Pinpoint the cell where the given text exists, returning its (X, Y) midpoint coordinate. 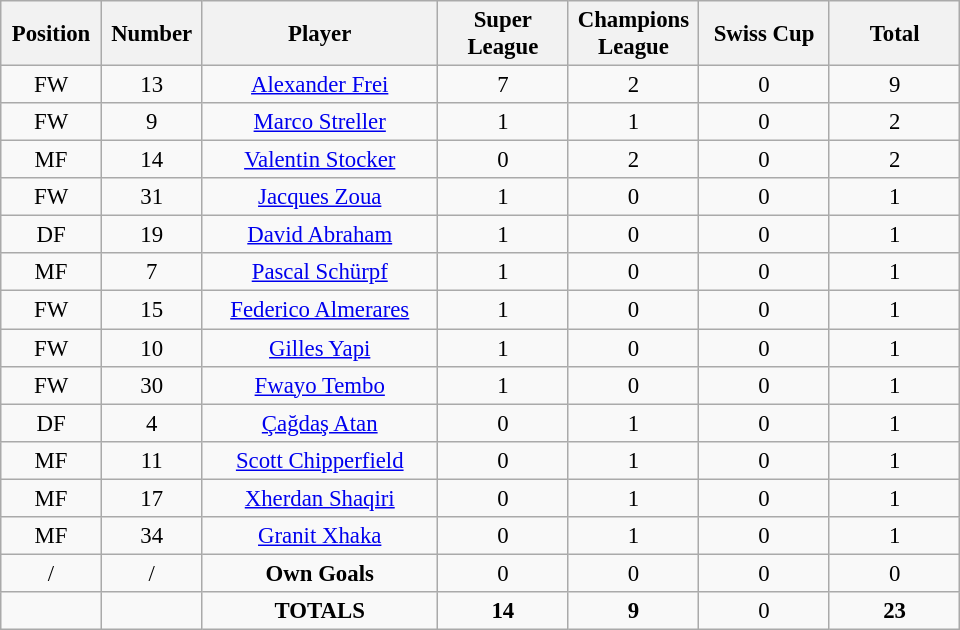
Total (894, 34)
Gilles Yapi (320, 348)
30 (152, 385)
Number (152, 34)
Super League (504, 34)
Own Goals (320, 573)
13 (152, 85)
Scott Chipperfield (320, 460)
Jacques Zoua (320, 197)
Valentin Stocker (320, 160)
17 (152, 498)
Federico Almerares (320, 310)
Swiss Cup (764, 34)
Champions League (634, 34)
34 (152, 536)
31 (152, 197)
TOTALS (320, 611)
David Abraham (320, 235)
Player (320, 34)
19 (152, 235)
Granit Xhaka (320, 536)
Xherdan Shaqiri (320, 498)
11 (152, 460)
Fwayo Tembo (320, 385)
Pascal Schürpf (320, 273)
Çağdaş Atan (320, 423)
10 (152, 348)
23 (894, 611)
Position (52, 34)
4 (152, 423)
Alexander Frei (320, 85)
15 (152, 310)
Marco Streller (320, 122)
